Scan for the cell matching the given text and deliver its (x, y) coordinate at center. 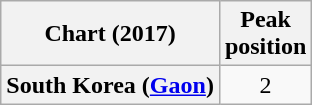
South Korea (Gaon) (110, 85)
Chart (2017) (110, 34)
2 (265, 85)
Peakposition (265, 34)
